Provide the [x, y] coordinate of the cell's center where the given text is located.  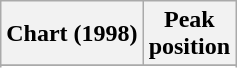
Peakposition [189, 34]
Chart (1998) [72, 34]
